Search for the cell housing the specified text and yield its [x, y] center coordinate. 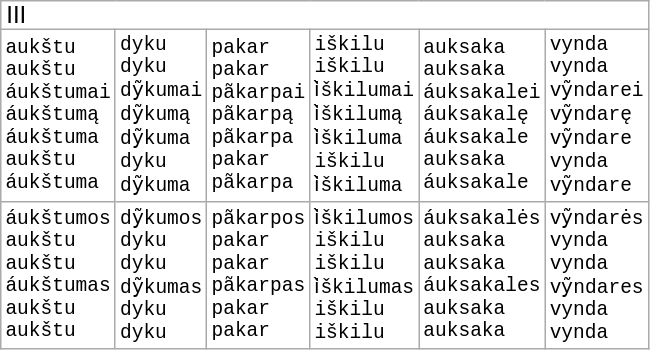
vyndavyndavỹndareivỹndaręvỹndarevyndavỹndare [596, 116]
dykudykudỹkumaidỹkumądỹkumadykudỹkuma [161, 116]
vỹndarėsvyndavyndavỹndaresvyndavynda [596, 274]
pãkarpospakarpakarpãkarpaspakarpakar [258, 274]
auksakaauksakaáuksakaleiáuksakalęáuksakaleauksakaáuksakale [482, 116]
i̇̀škilumosiškiluiškilui̇̀škilumasiškiluiškilu [364, 274]
aukštuaukštuáukštumaiáukštumąáukštumaaukštuáukštuma [58, 116]
pakarpakarpãkarpaipãkarpąpãkarpapakarpãkarpa [258, 116]
áukštumosaukštuaukštuáukštumasaukštuaukštu [58, 274]
III [324, 15]
dỹkumosdykudykudỹkumasdykudyku [161, 274]
áuksakalėsauksakaauksakaáuksakalesauksakaauksaka [482, 274]
iškiluiškilui̇̀škilumaii̇̀škilumąi̇̀škilumaiškilui̇̀škiluma [364, 116]
